Identify which cell holds the provided text, then report its (x, y) central coordinate. 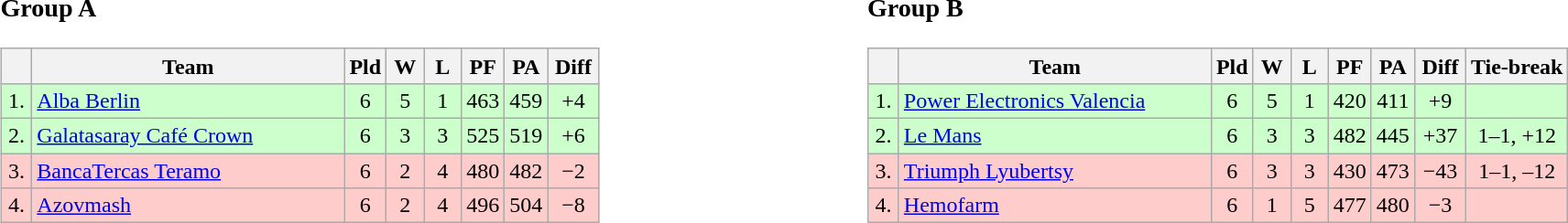
525 (484, 136)
496 (484, 206)
Alba Berlin (189, 101)
−43 (1440, 171)
504 (526, 206)
411 (1392, 101)
BancaTercas Teramo (189, 171)
430 (1350, 171)
1–1, –12 (1517, 171)
Power Electronics Valencia (1055, 101)
+9 (1440, 101)
−8 (573, 206)
−2 (573, 171)
Le Mans (1055, 136)
Azovmash (189, 206)
477 (1350, 206)
459 (526, 101)
Galatasaray Café Crown (189, 136)
Tie-break (1517, 66)
+6 (573, 136)
445 (1392, 136)
Hemofarm (1055, 206)
1–1, +12 (1517, 136)
Triumph Lyubertsy (1055, 171)
420 (1350, 101)
463 (484, 101)
473 (1392, 171)
+4 (573, 101)
+37 (1440, 136)
−3 (1440, 206)
519 (526, 136)
